Provide the [X, Y] coordinate of the cell's center where the given text is located.  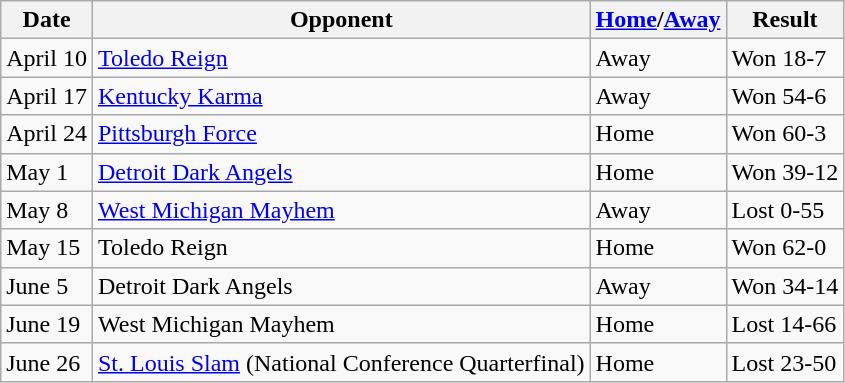
Won 39-12 [785, 172]
Won 54-6 [785, 96]
June 26 [47, 362]
Date [47, 20]
June 19 [47, 324]
Lost 14-66 [785, 324]
Result [785, 20]
April 10 [47, 58]
Home/Away [658, 20]
Won 34-14 [785, 286]
May 8 [47, 210]
April 24 [47, 134]
Kentucky Karma [341, 96]
Won 60-3 [785, 134]
May 15 [47, 248]
Won 18-7 [785, 58]
May 1 [47, 172]
Lost 0-55 [785, 210]
Pittsburgh Force [341, 134]
St. Louis Slam (National Conference Quarterfinal) [341, 362]
April 17 [47, 96]
June 5 [47, 286]
Won 62-0 [785, 248]
Opponent [341, 20]
Lost 23-50 [785, 362]
